Provide the [X, Y] coordinate of the cell's center where the given text is located.  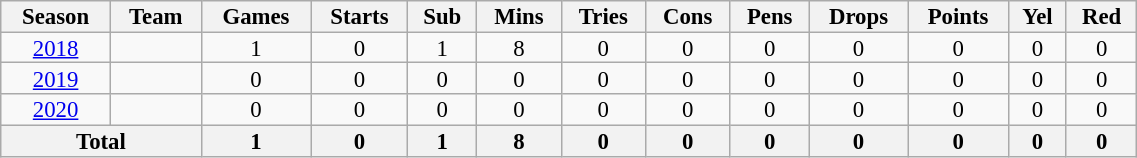
2020 [56, 110]
Sub [442, 16]
Yel [1037, 16]
Total [101, 140]
Points [958, 16]
Starts [360, 16]
Team [156, 16]
Pens [770, 16]
Mins [520, 16]
2018 [56, 48]
Tries [603, 16]
Drops [858, 16]
Red [1101, 16]
Cons [688, 16]
Games [256, 16]
Season [56, 16]
2019 [56, 78]
